Extract the (x, y) coordinate from the center of the cell holding the provided text.  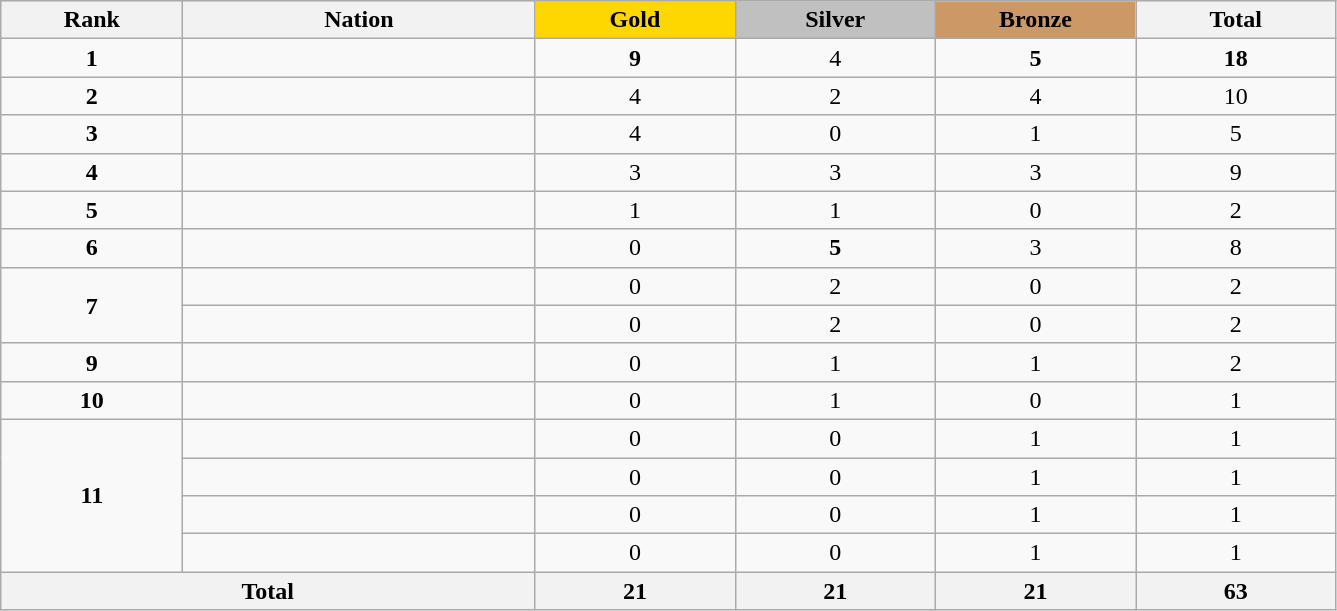
7 (92, 305)
11 (92, 495)
Rank (92, 20)
Silver (835, 20)
63 (1236, 591)
Bronze (1035, 20)
Nation (359, 20)
18 (1236, 58)
Gold (635, 20)
6 (92, 248)
8 (1236, 248)
